Extract the (x, y) coordinate from the center of the cell holding the provided text.  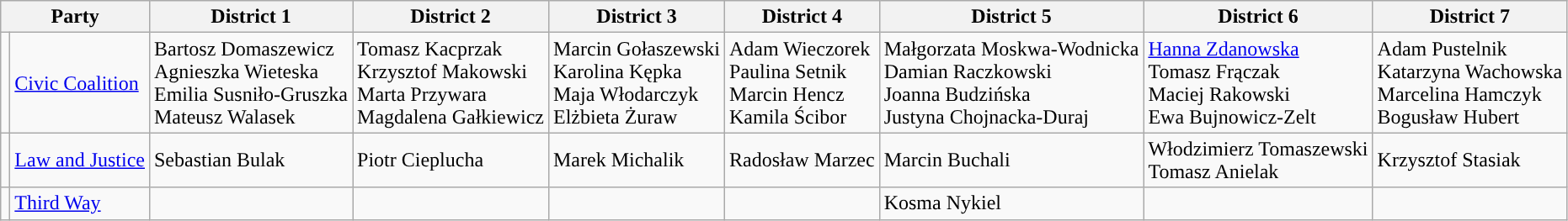
Party (76, 17)
Marcin GołaszewskiKarolina KępkaMaja WłodarczykElżbieta Żuraw (637, 82)
District 3 (637, 17)
Adam PustelnikKatarzyna WachowskaMarcelina HamczykBogusław Hubert (1470, 82)
Marek Michalik (637, 160)
Bartosz DomaszewiczAgnieszka WieteskaEmilia Susniło-GruszkaMateusz Walasek (251, 82)
Sebastian Bulak (251, 160)
Civic Coalition (80, 82)
District 6 (1258, 17)
Piotr Cieplucha (451, 160)
Marcin Buchali (1011, 160)
District 5 (1011, 17)
Third Way (80, 203)
Radosław Marzec (803, 160)
Law and Justice (80, 160)
Włodzimierz TomaszewskiTomasz Anielak (1258, 160)
Hanna ZdanowskaTomasz FrączakMaciej RakowskiEwa Bujnowicz-Zelt (1258, 82)
Tomasz KacprzakKrzysztof MakowskiMarta PrzywaraMagdalena Gałkiewicz (451, 82)
District 1 (251, 17)
District 2 (451, 17)
Krzysztof Stasiak (1470, 160)
District 7 (1470, 17)
Kosma Nykiel (1011, 203)
District 4 (803, 17)
Małgorzata Moskwa-WodnickaDamian RaczkowskiJoanna BudzińskaJustyna Chojnacka-Duraj (1011, 82)
Adam WieczorekPaulina SetnikMarcin HenczKamila Ścibor (803, 82)
